Detect which cell encompasses the target text, then output its (x, y) center coordinate. 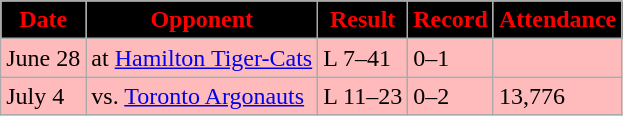
Date (44, 20)
at Hamilton Tiger-Cats (202, 58)
0–1 (451, 58)
L 11–23 (363, 96)
13,776 (557, 96)
Record (451, 20)
0–2 (451, 96)
Attendance (557, 20)
June 28 (44, 58)
Result (363, 20)
Opponent (202, 20)
July 4 (44, 96)
vs. Toronto Argonauts (202, 96)
L 7–41 (363, 58)
